Search for the cell housing the specified text and yield its (X, Y) center coordinate. 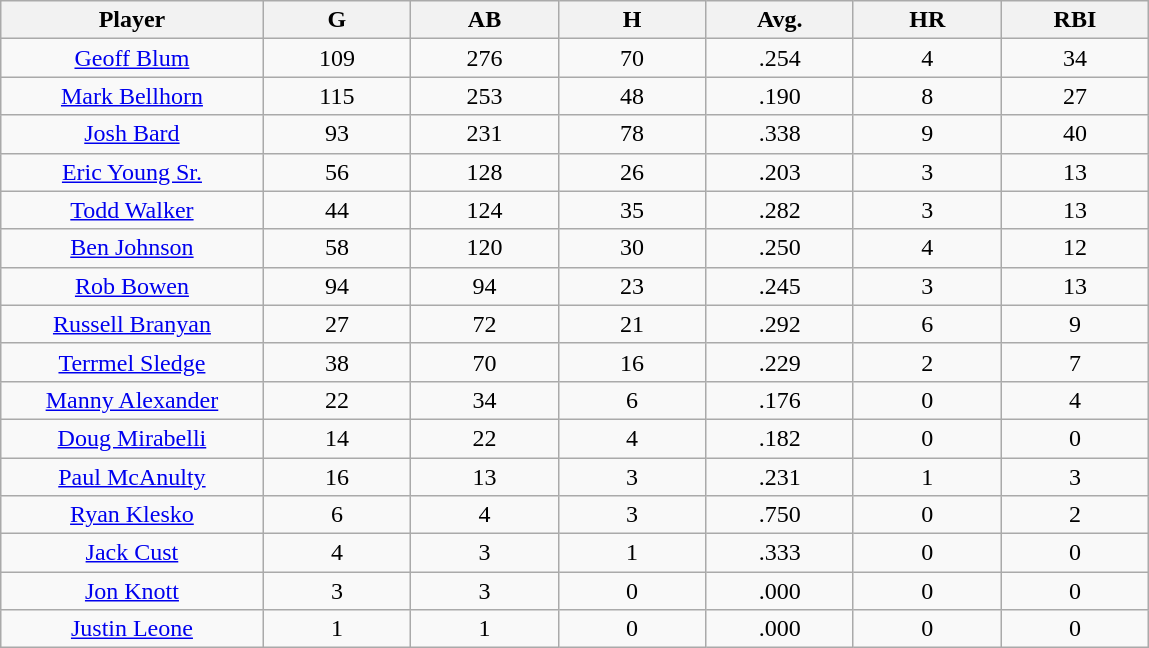
.282 (780, 210)
38 (337, 362)
Manny Alexander (132, 400)
.338 (780, 134)
Ryan Klesko (132, 515)
93 (337, 134)
Rob Bowen (132, 286)
8 (927, 96)
30 (632, 248)
115 (337, 96)
.333 (780, 553)
AB (485, 20)
58 (337, 248)
Eric Young Sr. (132, 172)
72 (485, 324)
44 (337, 210)
276 (485, 58)
Justin Leone (132, 629)
Russell Branyan (132, 324)
109 (337, 58)
23 (632, 286)
Player (132, 20)
RBI (1075, 20)
48 (632, 96)
H (632, 20)
Todd Walker (132, 210)
.292 (780, 324)
40 (1075, 134)
Geoff Blum (132, 58)
21 (632, 324)
253 (485, 96)
.229 (780, 362)
120 (485, 248)
26 (632, 172)
.750 (780, 515)
56 (337, 172)
14 (337, 438)
.182 (780, 438)
35 (632, 210)
Mark Bellhorn (132, 96)
Terrmel Sledge (132, 362)
Ben Johnson (132, 248)
12 (1075, 248)
Paul McAnulty (132, 477)
231 (485, 134)
7 (1075, 362)
124 (485, 210)
Doug Mirabelli (132, 438)
.190 (780, 96)
.254 (780, 58)
.250 (780, 248)
.203 (780, 172)
128 (485, 172)
.231 (780, 477)
.176 (780, 400)
Jon Knott (132, 591)
78 (632, 134)
G (337, 20)
.245 (780, 286)
Avg. (780, 20)
HR (927, 20)
Josh Bard (132, 134)
Jack Cust (132, 553)
